From the cell containing the given text, extract its center point as (x, y) coordinate. 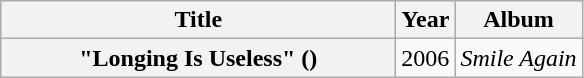
Year (426, 20)
2006 (426, 58)
"Longing Is Useless" () (198, 58)
Title (198, 20)
Smile Again (518, 58)
Album (518, 20)
